Determine the (x, y) coordinate at the center of the cell enclosing the given text.  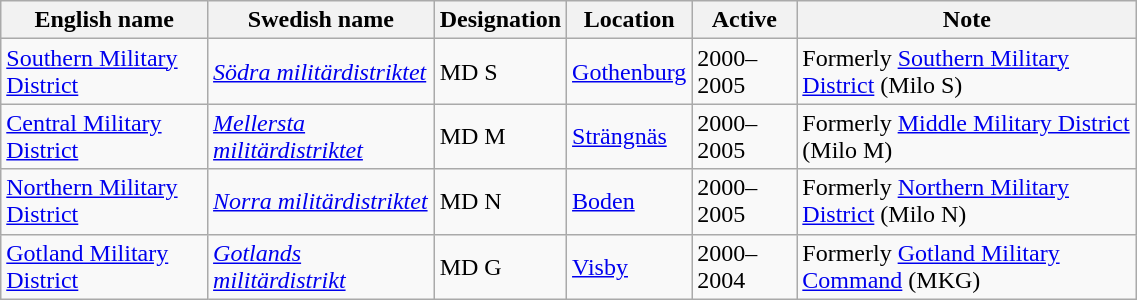
Södra militärdistriktet (322, 72)
MD N (500, 202)
Norra militärdistriktet (322, 202)
Boden (630, 202)
MD M (500, 136)
MD G (500, 266)
Formerly Gotland Military Command (MKG) (967, 266)
Mellersta militärdistriktet (322, 136)
English name (104, 20)
Gotland Military District (104, 266)
Active (744, 20)
Location (630, 20)
Gothenburg (630, 72)
Strängnäs (630, 136)
Formerly Northern Military District (Milo N) (967, 202)
Formerly Middle Military District (Milo M) (967, 136)
Visby (630, 266)
Designation (500, 20)
Note (967, 20)
Northern Military District (104, 202)
Formerly Southern Military District (Milo S) (967, 72)
2000–2004 (744, 266)
Southern Military District (104, 72)
Central Military District (104, 136)
Swedish name (322, 20)
MD S (500, 72)
Gotlands militärdistrikt (322, 266)
